Determine the [x, y] coordinate at the center of the cell enclosing the given text.  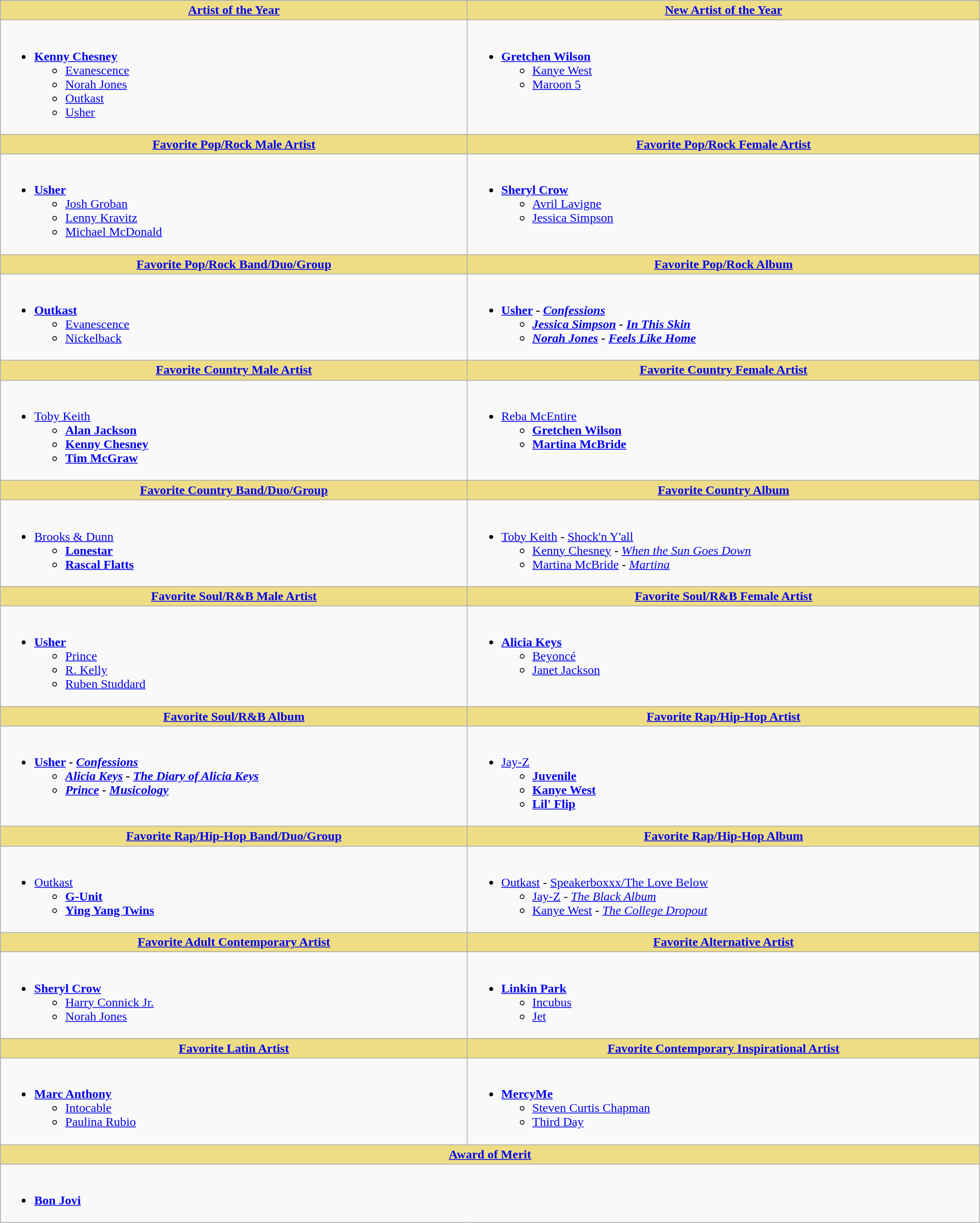
MercyMeSteven Curtis ChapmanThird Day [724, 1101]
Usher - ConfessionsAlicia Keys - The Diary of Alicia KeysPrince - Musicology [234, 776]
Usher - ConfessionsJessica Simpson - In This SkinNorah Jones - Feels Like Home [724, 317]
Jay-ZJuvenileKanye WestLil' Flip [724, 776]
Favorite Country Male Artist [234, 370]
UsherPrinceR. KellyRuben Studdard [234, 656]
Favorite Pop/Rock Male Artist [234, 144]
OutkastG-UnitYing Yang Twins [234, 889]
New Artist of the Year [724, 10]
Favorite Country Female Artist [724, 370]
Linkin ParkIncubusJet [724, 996]
Brooks & DunnLonestarRascal Flatts [234, 543]
Favorite Rap/Hip-Hop Album [724, 836]
Favorite Pop/Rock Female Artist [724, 144]
Favorite Country Band/Duo/Group [234, 490]
Favorite Country Album [724, 490]
Artist of the Year [234, 10]
Toby Keith - Shock'n Y'allKenny Chesney - When the Sun Goes DownMartina McBride - Martina [724, 543]
Reba McEntireGretchen WilsonMartina McBride [724, 430]
Favorite Rap/Hip-Hop Band/Duo/Group [234, 836]
Bon Jovi [490, 1193]
Sheryl CrowHarry Connick Jr.Norah Jones [234, 996]
Outkast - Speakerboxxx/The Love BelowJay-Z - The Black AlbumKanye West - The College Dropout [724, 889]
Alicia KeysBeyoncéJanet Jackson [724, 656]
Favorite Adult Contemporary Artist [234, 942]
Sheryl CrowAvril LavigneJessica Simpson [724, 204]
Gretchen WilsonKanye WestMaroon 5 [724, 78]
Favorite Soul/R&B Male Artist [234, 596]
Kenny ChesneyEvanescenceNorah JonesOutkastUsher [234, 78]
UsherJosh GrobanLenny KravitzMichael McDonald [234, 204]
Favorite Alternative Artist [724, 942]
Favorite Latin Artist [234, 1048]
OutkastEvanescenceNickelback [234, 317]
Favorite Soul/R&B Female Artist [724, 596]
Favorite Rap/Hip-Hop Artist [724, 716]
Favorite Contemporary Inspirational Artist [724, 1048]
Favorite Soul/R&B Album [234, 716]
Toby KeithAlan JacksonKenny ChesneyTim McGraw [234, 430]
Marc AnthonyIntocablePaulina Rubio [234, 1101]
Favorite Pop/Rock Band/Duo/Group [234, 264]
Award of Merit [490, 1154]
Favorite Pop/Rock Album [724, 264]
